Return the (x, y) coordinate for the center point of the cell that contains the specified text.  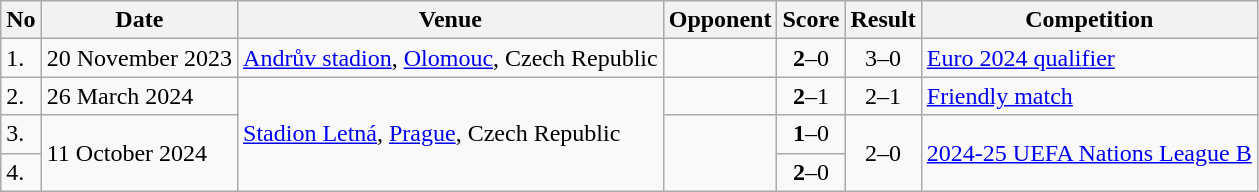
3. (21, 134)
Date (139, 20)
Euro 2024 qualifier (1089, 58)
1–0 (811, 134)
4. (21, 172)
Friendly match (1089, 96)
Score (811, 20)
Stadion Letná, Prague, Czech Republic (451, 134)
No (21, 20)
1. (21, 58)
Andrův stadion, Olomouc, Czech Republic (451, 58)
Competition (1089, 20)
Opponent (720, 20)
2024-25 UEFA Nations League B (1089, 153)
3–0 (883, 58)
11 October 2024 (139, 153)
2. (21, 96)
26 March 2024 (139, 96)
20 November 2023 (139, 58)
Result (883, 20)
Venue (451, 20)
